Scan for the cell matching the given text and deliver its [X, Y] coordinate at center. 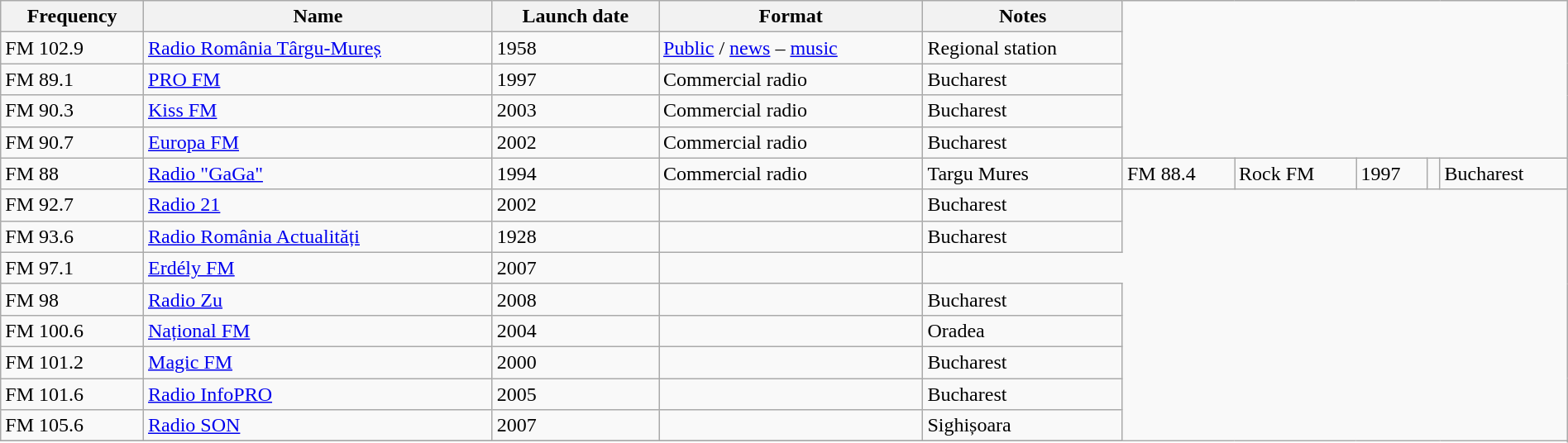
FM 93.6 [73, 236]
Rock FM [1295, 174]
Targu Mures [1023, 174]
Frequency [73, 17]
2000 [576, 362]
2008 [576, 299]
FM 97.1 [73, 268]
FM 92.7 [73, 205]
Național FM [318, 331]
Name [318, 17]
Radio SON [318, 426]
Launch date [576, 17]
FM 90.7 [73, 142]
2004 [576, 331]
FM 88 [73, 174]
Regional station [1023, 48]
Radio România Târgu-Mureș [318, 48]
Radio Zu [318, 299]
Oradea [1023, 331]
2003 [576, 111]
Radio "GaGa" [318, 174]
Format [791, 17]
Erdély FM [318, 268]
FM 89.1 [73, 79]
1958 [576, 48]
Sighișoara [1023, 426]
Radio România Actualități [318, 236]
FM 90.3 [73, 111]
Radio 21 [318, 205]
FM 105.6 [73, 426]
Notes [1023, 17]
FM 102.9 [73, 48]
FM 101.2 [73, 362]
Europa FM [318, 142]
FM 98 [73, 299]
Radio InfoPRO [318, 394]
1928 [576, 236]
FM 88.4 [1178, 174]
PRO FM [318, 79]
FM 101.6 [73, 394]
Magic FM [318, 362]
1994 [576, 174]
FM 100.6 [73, 331]
Public / news – music [791, 48]
2005 [576, 394]
Kiss FM [318, 111]
